Find where the given text appears and provide that cell's center as [x, y] coordinate. 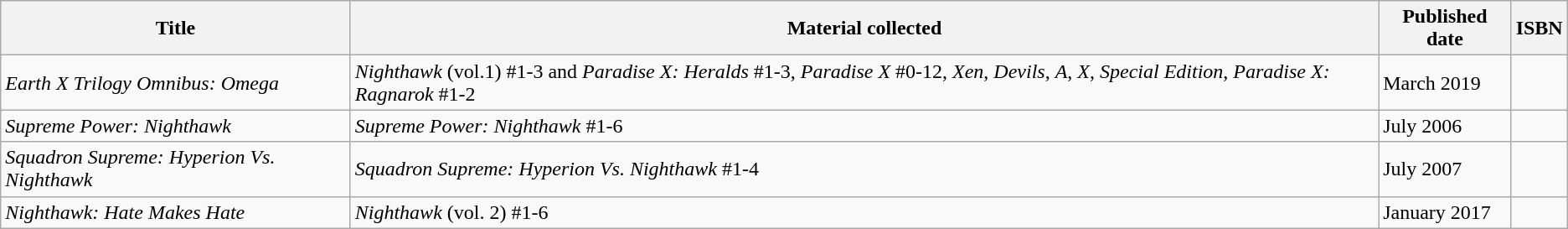
Nighthawk: Hate Makes Hate [176, 212]
Earth X Trilogy Omnibus: Omega [176, 82]
Material collected [864, 29]
ISBN [1540, 29]
Supreme Power: Nighthawk #1-6 [864, 126]
Squadron Supreme: Hyperion Vs. Nighthawk #1-4 [864, 169]
March 2019 [1445, 82]
July 2006 [1445, 126]
Squadron Supreme: Hyperion Vs. Nighthawk [176, 169]
Nighthawk (vol. 2) #1-6 [864, 212]
Nighthawk (vol.1) #1-3 and Paradise X: Heralds #1-3, Paradise X #0-12, Xen, Devils, A, X, Special Edition, Paradise X: Ragnarok #1-2 [864, 82]
Title [176, 29]
Supreme Power: Nighthawk [176, 126]
Published date [1445, 29]
January 2017 [1445, 212]
July 2007 [1445, 169]
